Determine the [X, Y] coordinate at the center of the cell enclosing the given text.  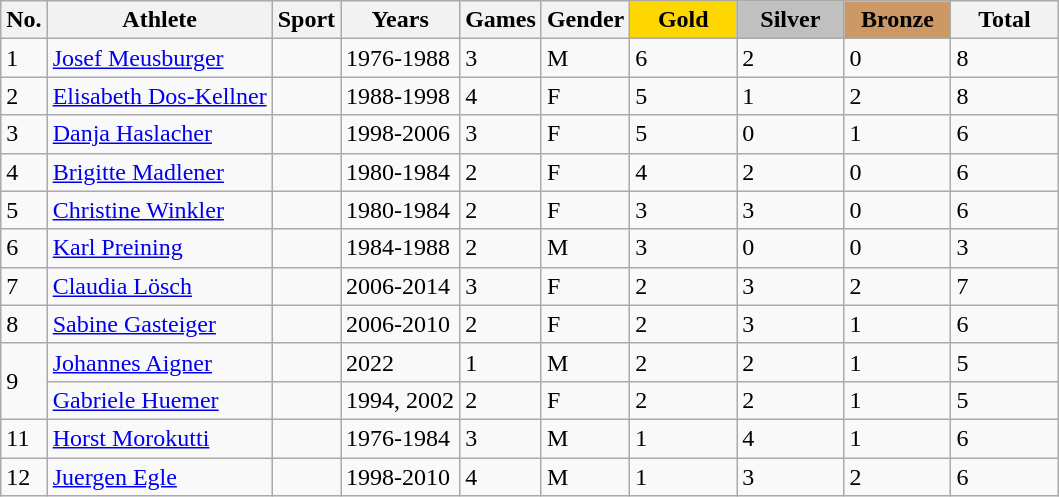
Sabine Gasteiger [160, 324]
Silver [790, 20]
9 [24, 381]
2006-2010 [400, 324]
Years [400, 20]
Gabriele Huemer [160, 400]
Sport [306, 20]
Gender [585, 20]
Elisabeth Dos-Kellner [160, 96]
Gold [684, 20]
Josef Meusburger [160, 58]
1998-2010 [400, 477]
1994, 2002 [400, 400]
Brigitte Madlener [160, 172]
Claudia Lösch [160, 286]
Total [1004, 20]
1984-1988 [400, 248]
1988-1998 [400, 96]
1998-2006 [400, 134]
1976-1984 [400, 438]
Bronze [898, 20]
Christine Winkler [160, 210]
1976-1988 [400, 58]
Danja Haslacher [160, 134]
Games [501, 20]
2022 [400, 362]
2006-2014 [400, 286]
Juergen Egle [160, 477]
No. [24, 20]
Horst Morokutti [160, 438]
12 [24, 477]
Athlete [160, 20]
Johannes Aigner [160, 362]
Karl Preining [160, 248]
11 [24, 438]
